Search for the cell housing the specified text and yield its (x, y) center coordinate. 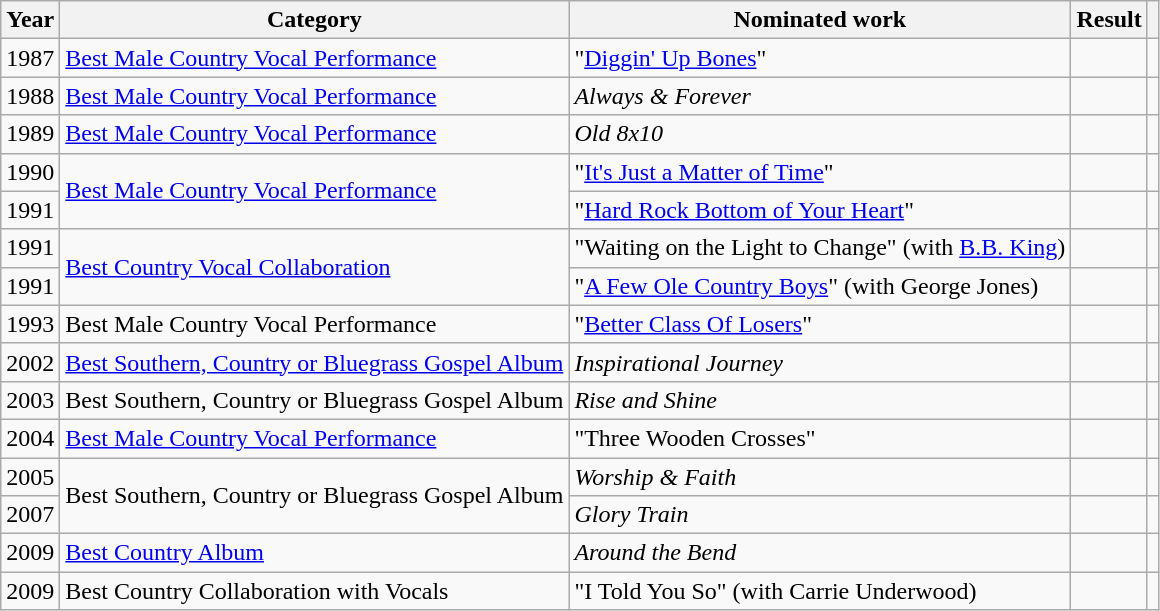
Category (314, 20)
"Better Class Of Losers" (820, 324)
Best Country Album (314, 553)
"Diggin' Up Bones" (820, 58)
1990 (30, 172)
"Waiting on the Light to Change" (with B.B. King) (820, 248)
1993 (30, 324)
1988 (30, 96)
"Hard Rock Bottom of Your Heart" (820, 210)
Inspirational Journey (820, 362)
Worship & Faith (820, 477)
2002 (30, 362)
Always & Forever (820, 96)
Result (1109, 20)
Best Country Collaboration with Vocals (314, 591)
Around the Bend (820, 553)
2007 (30, 515)
2004 (30, 438)
Old 8x10 (820, 134)
Nominated work (820, 20)
1987 (30, 58)
"Three Wooden Crosses" (820, 438)
2005 (30, 477)
2003 (30, 400)
"It's Just a Matter of Time" (820, 172)
Best Country Vocal Collaboration (314, 267)
1989 (30, 134)
Glory Train (820, 515)
"I Told You So" (with Carrie Underwood) (820, 591)
"A Few Ole Country Boys" (with George Jones) (820, 286)
Year (30, 20)
Rise and Shine (820, 400)
